Scan for the cell matching the given text and deliver its (X, Y) coordinate at center. 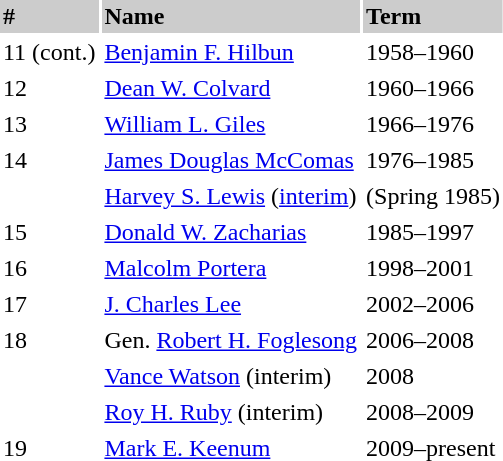
12 (49, 88)
James Douglas McComas (230, 160)
Gen. Robert H. Foglesong (230, 340)
17 (49, 304)
2006–2008 (433, 340)
2002–2006 (433, 304)
(Spring 1985) (433, 196)
1998–2001 (433, 268)
Donald W. Zacharias (230, 232)
16 (49, 268)
William L. Giles (230, 124)
2008 (433, 376)
J. Charles Lee (230, 304)
Harvey S. Lewis (interim) (230, 196)
2008–2009 (433, 412)
Roy H. Ruby (interim) (230, 412)
Malcolm Portera (230, 268)
1976–1985 (433, 160)
13 (49, 124)
1966–1976 (433, 124)
1958–1960 (433, 52)
Vance Watson (interim) (230, 376)
1985–1997 (433, 232)
Name (230, 16)
18 (49, 340)
15 (49, 232)
Term (433, 16)
14 (49, 160)
# (49, 16)
1960–1966 (433, 88)
Benjamin F. Hilbun (230, 52)
11 (cont.) (49, 52)
Dean W. Colvard (230, 88)
